Determine the (X, Y) coordinate at the center of the cell enclosing the given text.  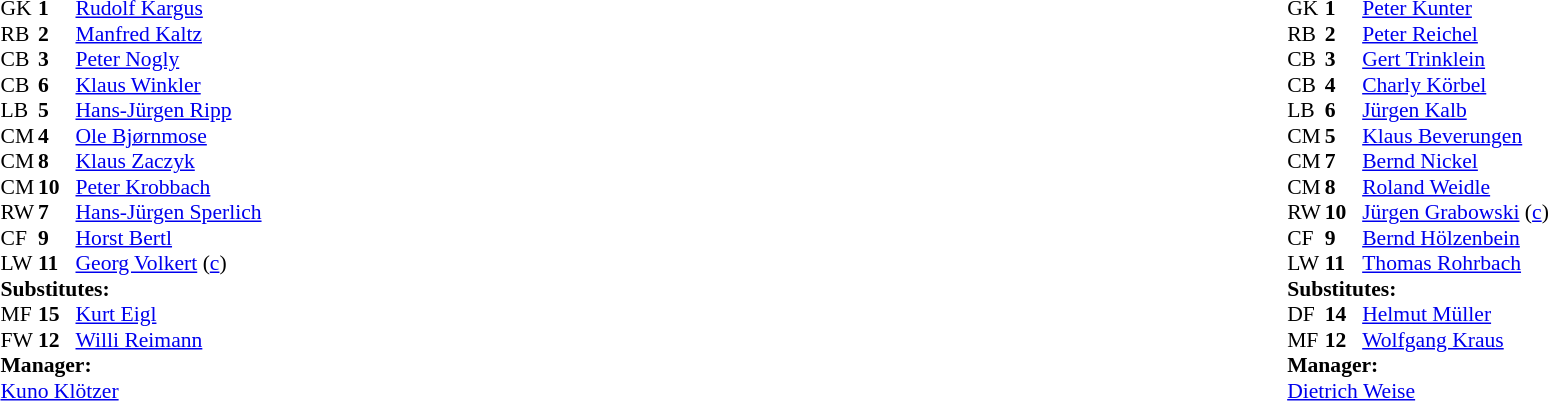
14 (1344, 315)
Klaus Zaczyk (169, 161)
Klaus Winkler (169, 85)
Ole Bjørnmose (169, 136)
Horst Bertl (169, 238)
DF (1306, 315)
Hans-Jürgen Ripp (169, 111)
Peter Nogly (169, 59)
15 (57, 315)
Georg Volkert (c) (169, 263)
Kurt Eigl (169, 315)
Willi Reimann (169, 340)
Peter Krobbach (169, 187)
Hans-Jürgen Sperlich (169, 213)
FW (19, 340)
Substitutes: (130, 289)
Manfred Kaltz (169, 34)
Manager: (130, 365)
